Locate the cell with the specified text and output its [x, y] center coordinate. 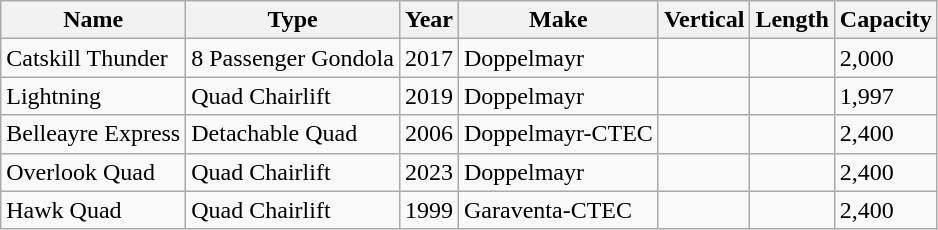
Year [428, 20]
2019 [428, 96]
Capacity [886, 20]
Garaventa-CTEC [559, 210]
1,997 [886, 96]
Overlook Quad [94, 172]
Type [293, 20]
2023 [428, 172]
Vertical [704, 20]
Make [559, 20]
Belleayre Express [94, 134]
8 Passenger Gondola [293, 58]
Catskill Thunder [94, 58]
2,000 [886, 58]
Lightning [94, 96]
Detachable Quad [293, 134]
Name [94, 20]
Length [792, 20]
1999 [428, 210]
Hawk Quad [94, 210]
2017 [428, 58]
Doppelmayr-CTEC [559, 134]
2006 [428, 134]
